Return (X, Y) of the center of cell containing provided text 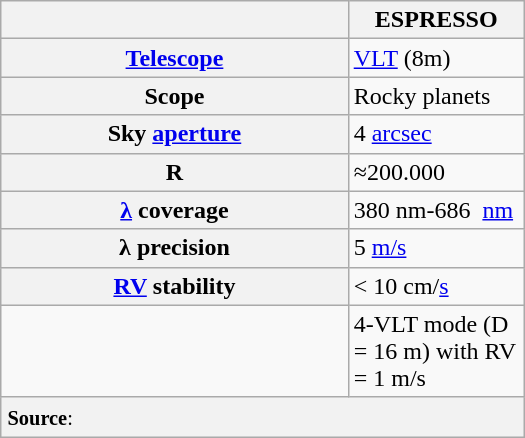
< 10 cm/s (436, 286)
R (174, 172)
λ precision (174, 248)
Source: (263, 417)
380 nm-686 nm (436, 210)
λ coverage (174, 210)
5 m/s (436, 248)
Sky aperture (174, 134)
ESPRESSO (436, 20)
RV stability (174, 286)
Scope (174, 96)
VLT (8m) (436, 58)
Rocky planets (436, 96)
Telescope (174, 58)
4-VLT mode (D = 16 m) with RV = 1 m/s (436, 351)
≈200.000 (436, 172)
4 arcsec (436, 134)
